Return (X, Y) of the center of cell containing provided text 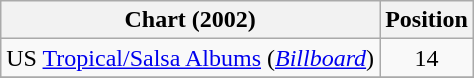
Position (427, 20)
Chart (2002) (190, 20)
14 (427, 58)
US Tropical/Salsa Albums (Billboard) (190, 58)
